Return (x, y) of the center of cell containing provided text 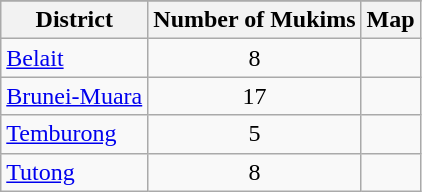
Number of Mukims (254, 20)
Belait (74, 58)
Brunei-Muara (74, 96)
District (74, 20)
Tutong (74, 172)
5 (254, 134)
Map (390, 20)
17 (254, 96)
Temburong (74, 134)
